For the text-containing cell, return its midpoint in [x, y] coordinate format. 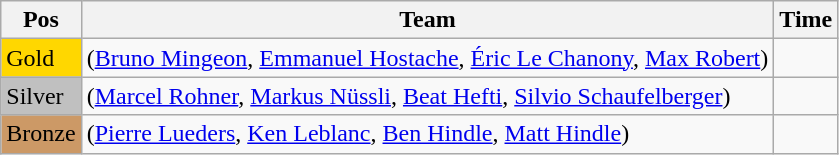
Bronze [41, 134]
Gold [41, 58]
(Pierre Lueders, Ken Leblanc, Ben Hindle, Matt Hindle) [428, 134]
Team [428, 20]
(Marcel Rohner, Markus Nüssli, Beat Hefti, Silvio Schaufelberger) [428, 96]
(Bruno Mingeon, Emmanuel Hostache, Éric Le Chanony, Max Robert) [428, 58]
Silver [41, 96]
Time [806, 20]
Pos [41, 20]
